Pinpoint the cell where the given text exists, returning its (X, Y) midpoint coordinate. 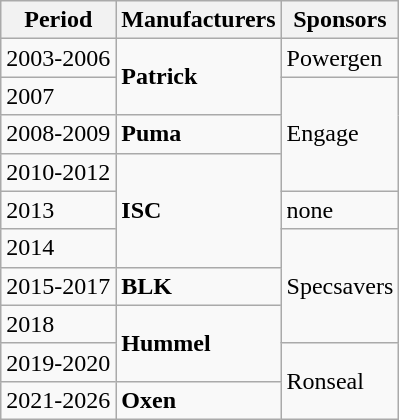
Ronseal (340, 381)
2003-2006 (58, 58)
2021-2026 (58, 400)
Powergen (340, 58)
Puma (198, 134)
Engage (340, 134)
Period (58, 20)
Sponsors (340, 20)
2010-2012 (58, 172)
Manufacturers (198, 20)
2015-2017 (58, 286)
2018 (58, 324)
Oxen (198, 400)
2008-2009 (58, 134)
2014 (58, 248)
BLK (198, 286)
ISC (198, 210)
2007 (58, 96)
Specsavers (340, 286)
2019-2020 (58, 362)
none (340, 210)
Hummel (198, 343)
2013 (58, 210)
Patrick (198, 77)
